Capture the cell that displays the provided text and extract its (X, Y) central coordinate. 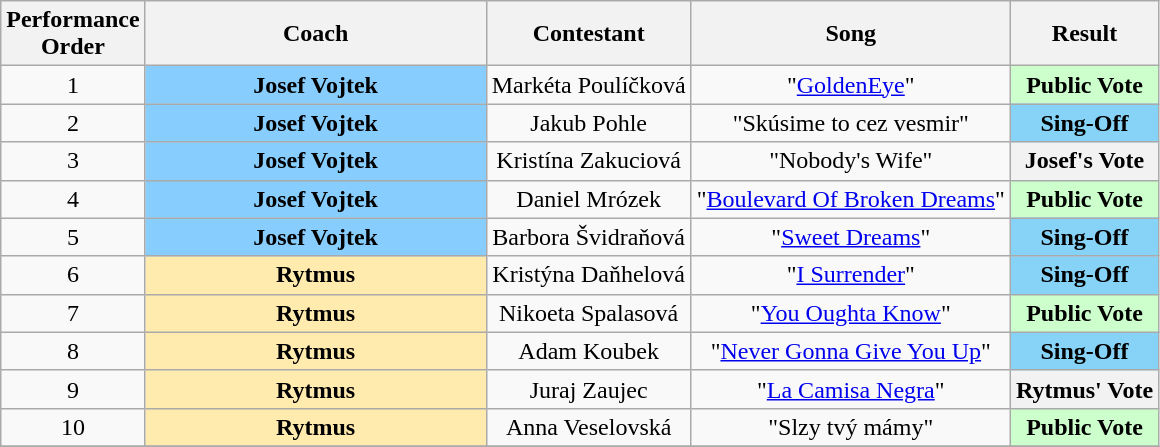
"Boulevard Of Broken Dreams" (850, 199)
6 (73, 275)
Barbora Švidraňová (588, 237)
"You Oughta Know" (850, 313)
Jakub Pohle (588, 123)
Josef's Vote (1084, 161)
3 (73, 161)
Kristýna Daňhelová (588, 275)
Daniel Mrózek (588, 199)
10 (73, 427)
"I Surrender" (850, 275)
Coach (316, 34)
8 (73, 351)
Song (850, 34)
Adam Koubek (588, 351)
Markéta Poulíčková (588, 85)
Kristína Zakuciová (588, 161)
"Never Gonna Give You Up" (850, 351)
"Sweet Dreams" (850, 237)
"Slzy tvý mámy" (850, 427)
Juraj Zaujec (588, 389)
5 (73, 237)
"La Camisa Negra" (850, 389)
2 (73, 123)
"GoldenEye" (850, 85)
Performance Order (73, 34)
Anna Veselovská (588, 427)
Rytmus' Vote (1084, 389)
9 (73, 389)
7 (73, 313)
1 (73, 85)
"Nobody's Wife" (850, 161)
4 (73, 199)
Nikoeta Spalasová (588, 313)
Contestant (588, 34)
"Skúsime to cez vesmir" (850, 123)
Result (1084, 34)
